Locate the cell with the specified text and output its [X, Y] center coordinate. 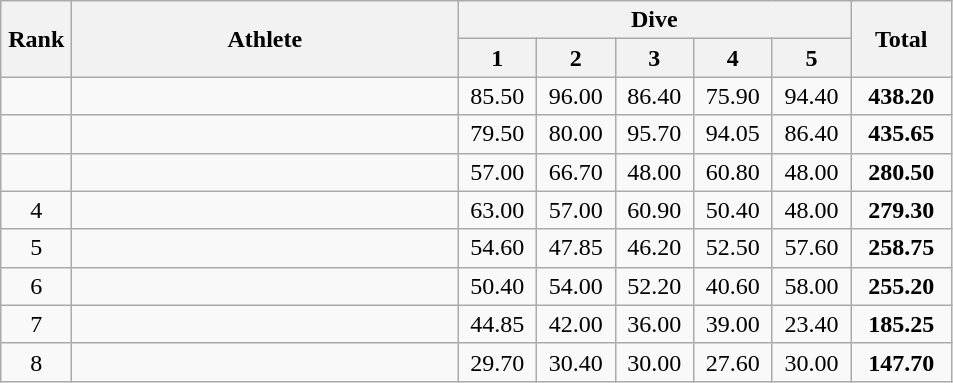
46.20 [654, 248]
60.80 [734, 172]
79.50 [498, 134]
54.00 [576, 286]
29.70 [498, 362]
27.60 [734, 362]
Dive [654, 20]
435.65 [902, 134]
39.00 [734, 324]
95.70 [654, 134]
23.40 [812, 324]
6 [36, 286]
47.85 [576, 248]
57.60 [812, 248]
52.50 [734, 248]
63.00 [498, 210]
2 [576, 58]
1 [498, 58]
438.20 [902, 96]
40.60 [734, 286]
42.00 [576, 324]
147.70 [902, 362]
258.75 [902, 248]
8 [36, 362]
7 [36, 324]
60.90 [654, 210]
3 [654, 58]
66.70 [576, 172]
279.30 [902, 210]
96.00 [576, 96]
58.00 [812, 286]
Total [902, 39]
Athlete [265, 39]
255.20 [902, 286]
Rank [36, 39]
30.40 [576, 362]
36.00 [654, 324]
94.05 [734, 134]
94.40 [812, 96]
280.50 [902, 172]
185.25 [902, 324]
54.60 [498, 248]
80.00 [576, 134]
52.20 [654, 286]
85.50 [498, 96]
75.90 [734, 96]
44.85 [498, 324]
